Return the [X, Y] coordinate for the center point of the cell that contains the specified text.  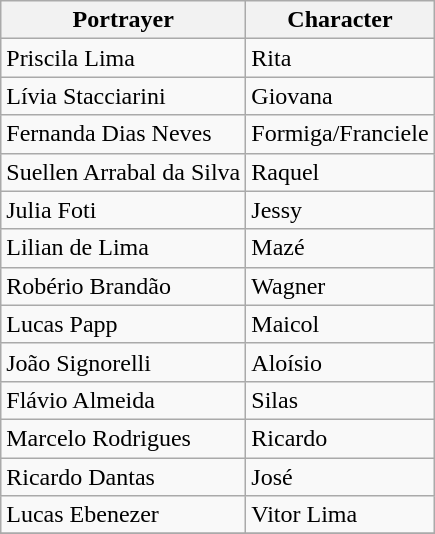
Suellen Arrabal da Silva [124, 172]
Aloísio [340, 362]
Flávio Almeida [124, 400]
Ricardo Dantas [124, 477]
Portrayer [124, 20]
Ricardo [340, 438]
Maicol [340, 324]
Julia Foti [124, 210]
Rita [340, 58]
Marcelo Rodrigues [124, 438]
Formiga/Franciele [340, 134]
Lilian de Lima [124, 248]
Robério Brandão [124, 286]
Wagner [340, 286]
Silas [340, 400]
Priscila Lima [124, 58]
Jessy [340, 210]
João Signorelli [124, 362]
Vitor Lima [340, 515]
Lucas Papp [124, 324]
Lívia Stacciarini [124, 96]
José [340, 477]
Mazé [340, 248]
Fernanda Dias Neves [124, 134]
Character [340, 20]
Lucas Ebenezer [124, 515]
Giovana [340, 96]
Raquel [340, 172]
